Output the [X, Y] coordinate of the center of the cell containing the given text.  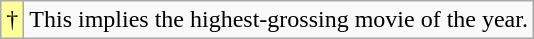
† [12, 20]
This implies the highest-grossing movie of the year. [279, 20]
